Scan for the cell matching the given text and deliver its (x, y) coordinate at center. 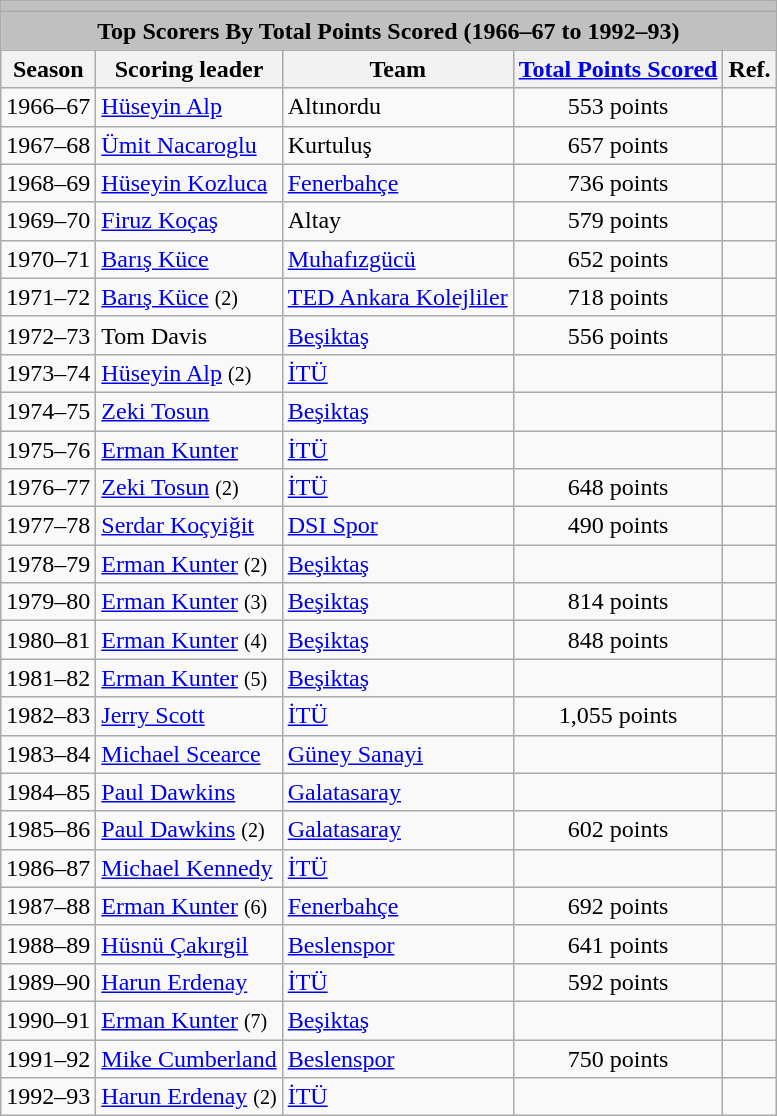
1987–88 (48, 906)
556 points (618, 335)
1988–89 (48, 944)
Hüseyin Alp (189, 107)
592 points (618, 982)
Season (48, 69)
750 points (618, 1059)
1975–76 (48, 449)
Harun Erdenay (2) (189, 1097)
641 points (618, 944)
Serdar Koçyiğit (189, 526)
1982–83 (48, 716)
Erman Kunter (6) (189, 906)
Total Points Scored (618, 69)
1974–75 (48, 411)
Hüseyin Kozluca (189, 183)
Barış Küce (2) (189, 297)
848 points (618, 640)
Erman Kunter (7) (189, 1020)
Ümit Nacaroglu (189, 145)
TED Ankara Kolejliler (398, 297)
1990–91 (48, 1020)
814 points (618, 602)
Michael Kennedy (189, 868)
652 points (618, 259)
Team (398, 69)
Tom Davis (189, 335)
657 points (618, 145)
602 points (618, 830)
Zeki Tosun (189, 411)
Erman Kunter (189, 449)
1973–74 (48, 373)
553 points (618, 107)
Mike Cumberland (189, 1059)
Barış Küce (189, 259)
Erman Kunter (4) (189, 640)
Top Scorers By Total Points Scored (1966–67 to 1992–93) (388, 31)
Muhafızgücü (398, 259)
692 points (618, 906)
Paul Dawkins (2) (189, 830)
Paul Dawkins (189, 792)
648 points (618, 488)
1985–86 (48, 830)
1981–82 (48, 678)
1989–90 (48, 982)
Jerry Scott (189, 716)
1969–70 (48, 221)
1972–73 (48, 335)
Zeki Tosun (2) (189, 488)
Altay (398, 221)
1977–78 (48, 526)
718 points (618, 297)
1966–67 (48, 107)
Hüseyin Alp (2) (189, 373)
Ref. (750, 69)
Harun Erdenay (189, 982)
Erman Kunter (5) (189, 678)
1970–71 (48, 259)
1976–77 (48, 488)
1968–69 (48, 183)
579 points (618, 221)
Michael Scearce (189, 754)
Firuz Koçaş (189, 221)
1980–81 (48, 640)
Altınordu (398, 107)
1983–84 (48, 754)
1986–87 (48, 868)
736 points (618, 183)
1979–80 (48, 602)
Kurtuluş (398, 145)
Scoring leader (189, 69)
1971–72 (48, 297)
1,055 points (618, 716)
Erman Kunter (2) (189, 564)
1984–85 (48, 792)
1967–68 (48, 145)
490 points (618, 526)
Güney Sanayi (398, 754)
Erman Kunter (3) (189, 602)
DSI Spor (398, 526)
1991–92 (48, 1059)
1992–93 (48, 1097)
1978–79 (48, 564)
Hüsnü Çakırgil (189, 944)
